Locate the cell with the specified text and output its (x, y) center coordinate. 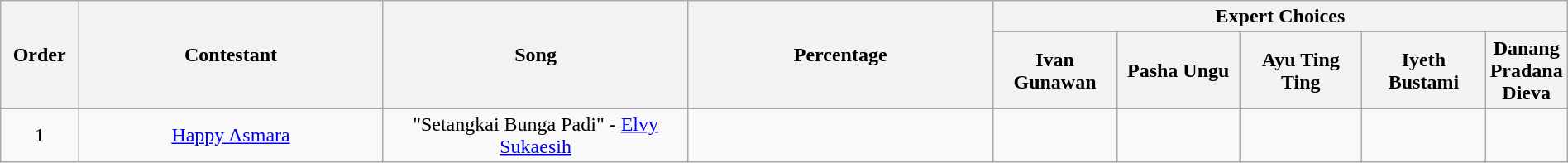
Expert Choices (1280, 17)
1 (40, 136)
Order (40, 55)
Song (535, 55)
Contestant (232, 55)
Happy Asmara (232, 136)
Danang Pradana Dieva (1527, 70)
Iyeth Bustami (1424, 70)
Percentage (840, 55)
"Setangkai Bunga Padi" - Elvy Sukaesih (535, 136)
Ayu Ting Ting (1301, 70)
Pasha Ungu (1178, 70)
Ivan Gunawan (1055, 70)
